Capture the cell that displays the provided text and extract its [X, Y] central coordinate. 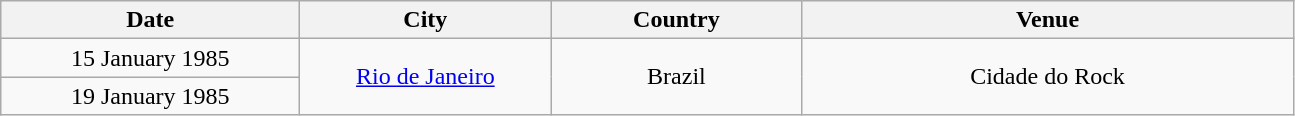
Date [150, 20]
City [426, 20]
19 January 1985 [150, 96]
Brazil [676, 77]
Cidade do Rock [1048, 77]
Country [676, 20]
Rio de Janeiro [426, 77]
15 January 1985 [150, 58]
Venue [1048, 20]
